Return the [X, Y] coordinate for the center point of the cell that contains the specified text.  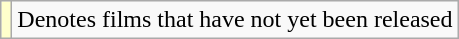
Denotes films that have not yet been released [235, 20]
